Determine the [x, y] coordinate at the center of the cell enclosing the given text.  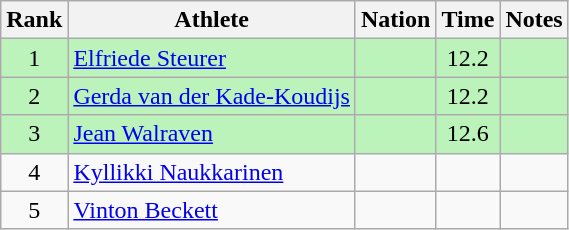
Elfriede Steurer [212, 58]
Athlete [212, 20]
4 [34, 172]
Nation [395, 20]
2 [34, 96]
3 [34, 134]
Kyllikki Naukkarinen [212, 172]
12.6 [468, 134]
Rank [34, 20]
Gerda van der Kade-Koudijs [212, 96]
5 [34, 210]
Notes [534, 20]
Vinton Beckett [212, 210]
Jean Walraven [212, 134]
1 [34, 58]
Time [468, 20]
